Scan for the cell matching the given text and deliver its (x, y) coordinate at center. 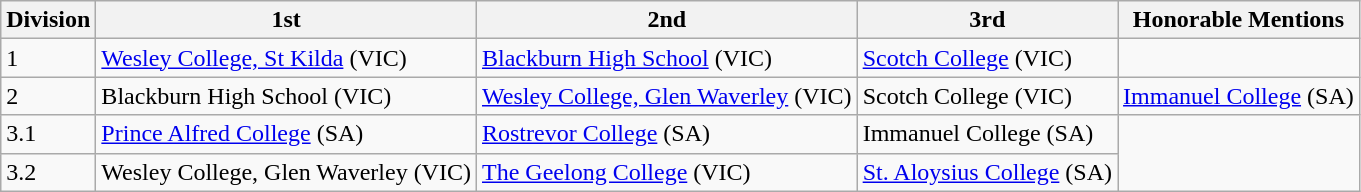
Division (48, 20)
Honorable Mentions (1239, 20)
3rd (987, 20)
The Geelong College (VIC) (666, 172)
Wesley College, St Kilda (VIC) (286, 58)
2nd (666, 20)
3.2 (48, 172)
Prince Alfred College (SA) (286, 134)
Rostrevor College (SA) (666, 134)
St. Aloysius College (SA) (987, 172)
3.1 (48, 134)
2 (48, 96)
1st (286, 20)
1 (48, 58)
